From the cell containing the given text, extract its center point as [x, y] coordinate. 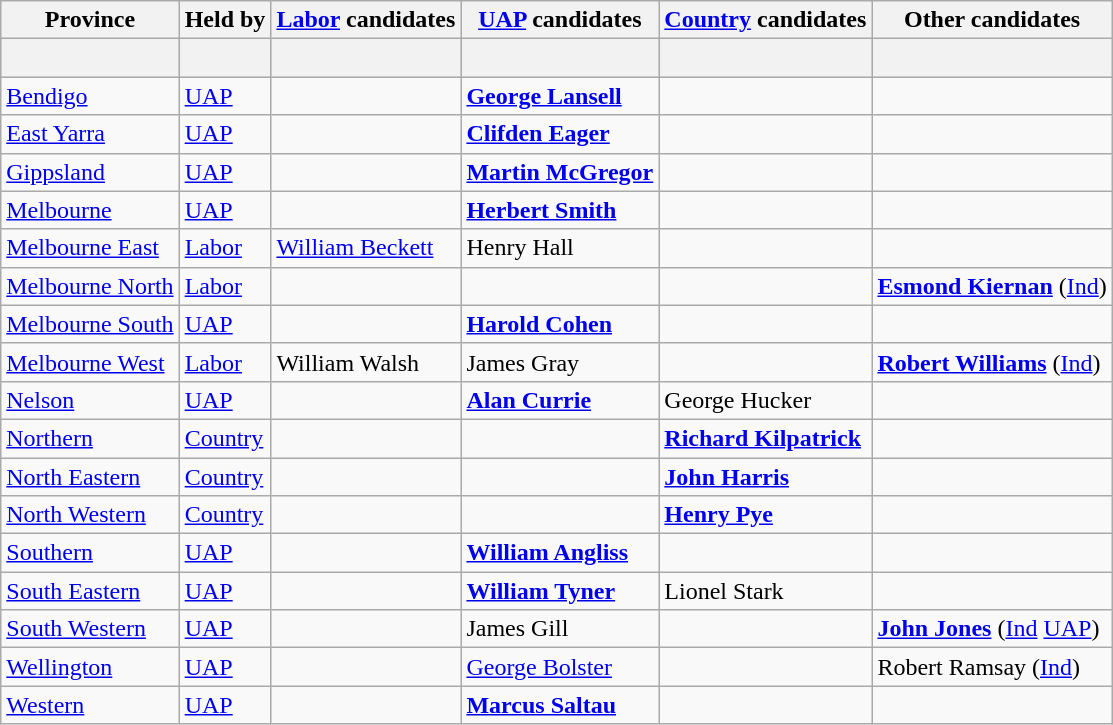
Richard Kilpatrick [766, 438]
James Gray [560, 362]
Gippsland [90, 172]
William Walsh [366, 362]
Melbourne East [90, 248]
Alan Currie [560, 400]
Province [90, 20]
Henry Pye [766, 515]
Northern [90, 438]
George Bolster [560, 667]
George Lansell [560, 96]
Clifden Eager [560, 134]
Henry Hall [560, 248]
George Hucker [766, 400]
John Harris [766, 477]
Lionel Stark [766, 591]
South Eastern [90, 591]
North Western [90, 515]
Melbourne North [90, 286]
East Yarra [90, 134]
William Angliss [560, 553]
Robert Williams (Ind) [992, 362]
Herbert Smith [560, 210]
William Tyner [560, 591]
John Jones (Ind UAP) [992, 629]
Marcus Saltau [560, 705]
Bendigo [90, 96]
Western [90, 705]
Other candidates [992, 20]
Labor candidates [366, 20]
James Gill [560, 629]
Southern [90, 553]
Nelson [90, 400]
North Eastern [90, 477]
South Western [90, 629]
William Beckett [366, 248]
Robert Ramsay (Ind) [992, 667]
Melbourne [90, 210]
Esmond Kiernan (Ind) [992, 286]
Held by [225, 20]
Country candidates [766, 20]
Wellington [90, 667]
Melbourne South [90, 324]
Melbourne West [90, 362]
Harold Cohen [560, 324]
UAP candidates [560, 20]
Martin McGregor [560, 172]
